Detect which cell encompasses the target text, then output its [X, Y] center coordinate. 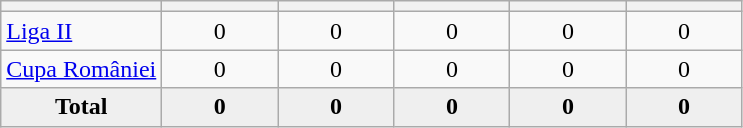
Liga II [82, 31]
Cupa României [82, 69]
Total [82, 107]
